Capture the cell that displays the provided text and extract its [X, Y] central coordinate. 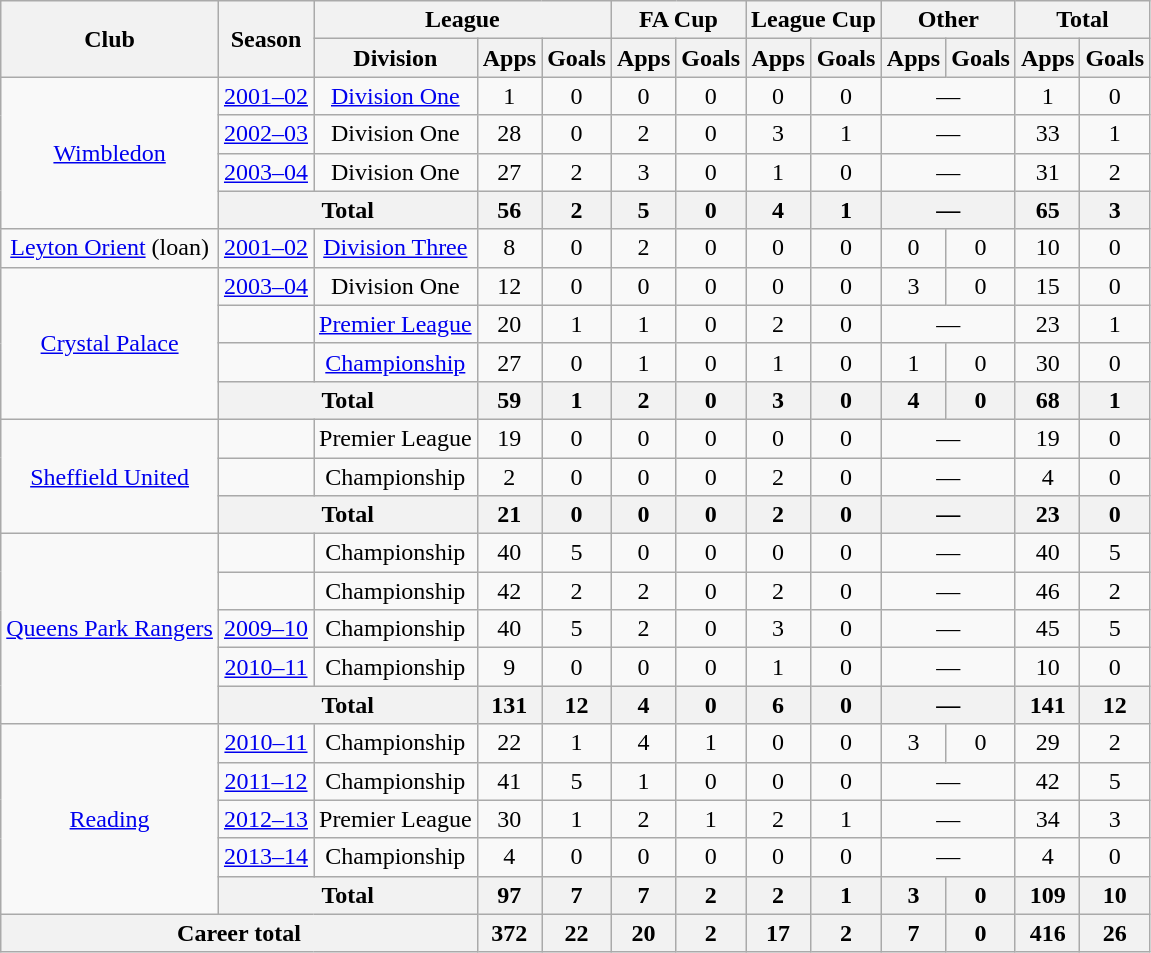
15 [1047, 286]
Leyton Orient (loan) [110, 248]
97 [509, 895]
Division [396, 58]
League [463, 20]
2011–12 [266, 781]
59 [509, 400]
416 [1047, 933]
Sheffield United [110, 476]
29 [1047, 743]
131 [509, 705]
109 [1047, 895]
Career total [239, 933]
33 [1047, 134]
9 [509, 667]
Division Three [396, 248]
41 [509, 781]
Queens Park Rangers [110, 629]
Other [948, 20]
2013–14 [266, 857]
56 [509, 210]
17 [778, 933]
Crystal Palace [110, 343]
2012–13 [266, 819]
45 [1047, 629]
Reading [110, 819]
34 [1047, 819]
372 [509, 933]
Club [110, 39]
68 [1047, 400]
28 [509, 134]
Wimbledon [110, 153]
141 [1047, 705]
League Cup [814, 20]
46 [1047, 591]
26 [1115, 933]
31 [1047, 172]
2009–10 [266, 629]
8 [509, 248]
6 [778, 705]
FA Cup [678, 20]
65 [1047, 210]
2002–03 [266, 134]
21 [509, 515]
Season [266, 39]
